Return (X, Y) of the center of cell containing provided text 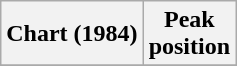
Peakposition (189, 34)
Chart (1984) (72, 34)
